For the text-containing cell, return its midpoint in (x, y) coordinate format. 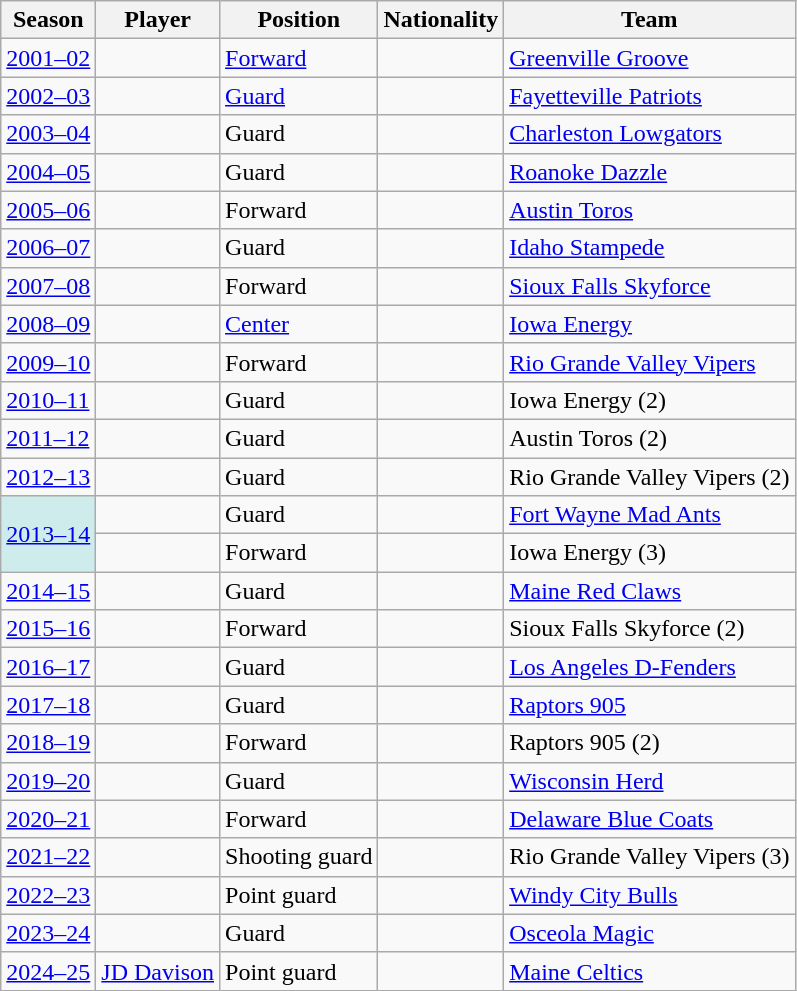
JD Davison (158, 971)
2002–03 (48, 96)
2009–10 (48, 362)
Maine Red Claws (650, 591)
2004–05 (48, 172)
Charleston Lowgators (650, 134)
Austin Toros (2) (650, 438)
2017–18 (48, 705)
2003–04 (48, 134)
2006–07 (48, 248)
Raptors 905 (650, 705)
2024–25 (48, 971)
Los Angeles D-Fenders (650, 667)
2013–14 (48, 534)
Nationality (441, 20)
2022–23 (48, 895)
2011–12 (48, 438)
Iowa Energy (650, 324)
Windy City Bulls (650, 895)
Position (299, 20)
Rio Grande Valley Vipers (2) (650, 477)
Team (650, 20)
Player (158, 20)
2016–17 (48, 667)
2005–06 (48, 210)
Rio Grande Valley Vipers (3) (650, 857)
Greenville Groove (650, 58)
Sioux Falls Skyforce (2) (650, 629)
Osceola Magic (650, 933)
2008–09 (48, 324)
2014–15 (48, 591)
2012–13 (48, 477)
Sioux Falls Skyforce (650, 286)
2015–16 (48, 629)
2019–20 (48, 781)
2007–08 (48, 286)
2020–21 (48, 819)
Rio Grande Valley Vipers (650, 362)
2010–11 (48, 400)
Roanoke Dazzle (650, 172)
2021–22 (48, 857)
2001–02 (48, 58)
Austin Toros (650, 210)
2023–24 (48, 933)
Fort Wayne Mad Ants (650, 515)
Idaho Stampede (650, 248)
Delaware Blue Coats (650, 819)
2018–19 (48, 743)
Maine Celtics (650, 971)
Fayetteville Patriots (650, 96)
Shooting guard (299, 857)
Raptors 905 (2) (650, 743)
Wisconsin Herd (650, 781)
Iowa Energy (3) (650, 553)
Center (299, 324)
Season (48, 20)
Iowa Energy (2) (650, 400)
